Return the [X, Y] coordinate for the center point of the cell that contains the specified text.  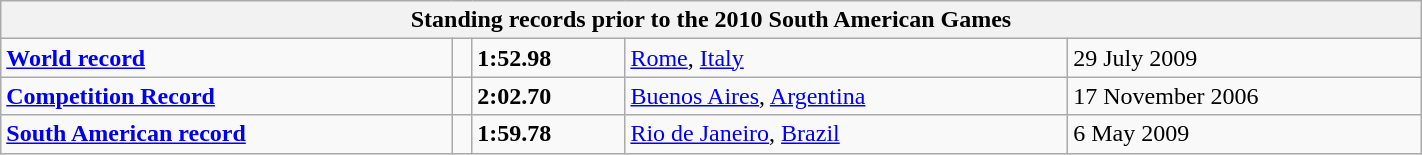
Rio de Janeiro, Brazil [846, 134]
World record [226, 58]
South American record [226, 134]
Competition Record [226, 96]
29 July 2009 [1245, 58]
1:59.78 [548, 134]
Standing records prior to the 2010 South American Games [711, 20]
Buenos Aires, Argentina [846, 96]
17 November 2006 [1245, 96]
Rome, Italy [846, 58]
6 May 2009 [1245, 134]
2:02.70 [548, 96]
1:52.98 [548, 58]
